Return (X, Y) of the center of cell containing provided text 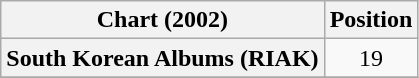
Chart (2002) (162, 20)
South Korean Albums (RIAK) (162, 58)
Position (371, 20)
19 (371, 58)
